From the cell containing the given text, extract its center point as (x, y) coordinate. 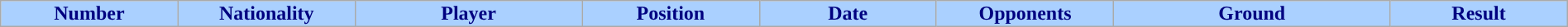
Date (848, 14)
Ground (1252, 14)
Opponents (1025, 14)
Number (89, 14)
Player (468, 14)
Result (1479, 14)
Nationality (266, 14)
Position (671, 14)
